Locate the cell with the specified text and output its (x, y) center coordinate. 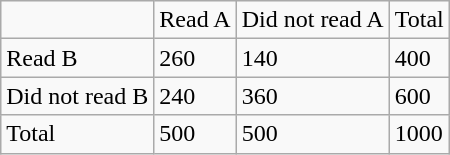
Read A (195, 20)
Did not read B (78, 96)
600 (419, 96)
1000 (419, 134)
360 (312, 96)
400 (419, 58)
Did not read A (312, 20)
Read B (78, 58)
140 (312, 58)
260 (195, 58)
240 (195, 96)
